Scan for the cell matching the given text and deliver its (x, y) coordinate at center. 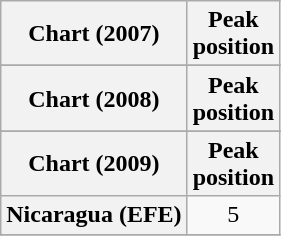
Chart (2008) (94, 98)
5 (233, 215)
Chart (2009) (94, 164)
Chart (2007) (94, 34)
Nicaragua (EFE) (94, 215)
